Output the (x, y) coordinate of the center of the cell containing the given text.  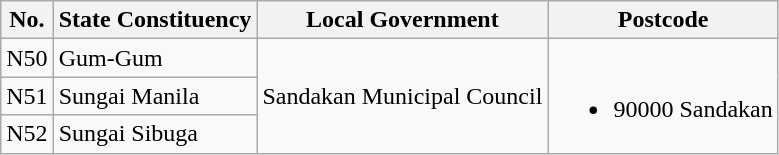
Sungai Sibuga (155, 134)
Sandakan Municipal Council (402, 96)
Gum-Gum (155, 58)
N51 (27, 96)
90000 Sandakan (663, 96)
State Constituency (155, 20)
Local Government (402, 20)
N52 (27, 134)
No. (27, 20)
Sungai Manila (155, 96)
N50 (27, 58)
Postcode (663, 20)
